Locate the cell with the specified text and output its (x, y) center coordinate. 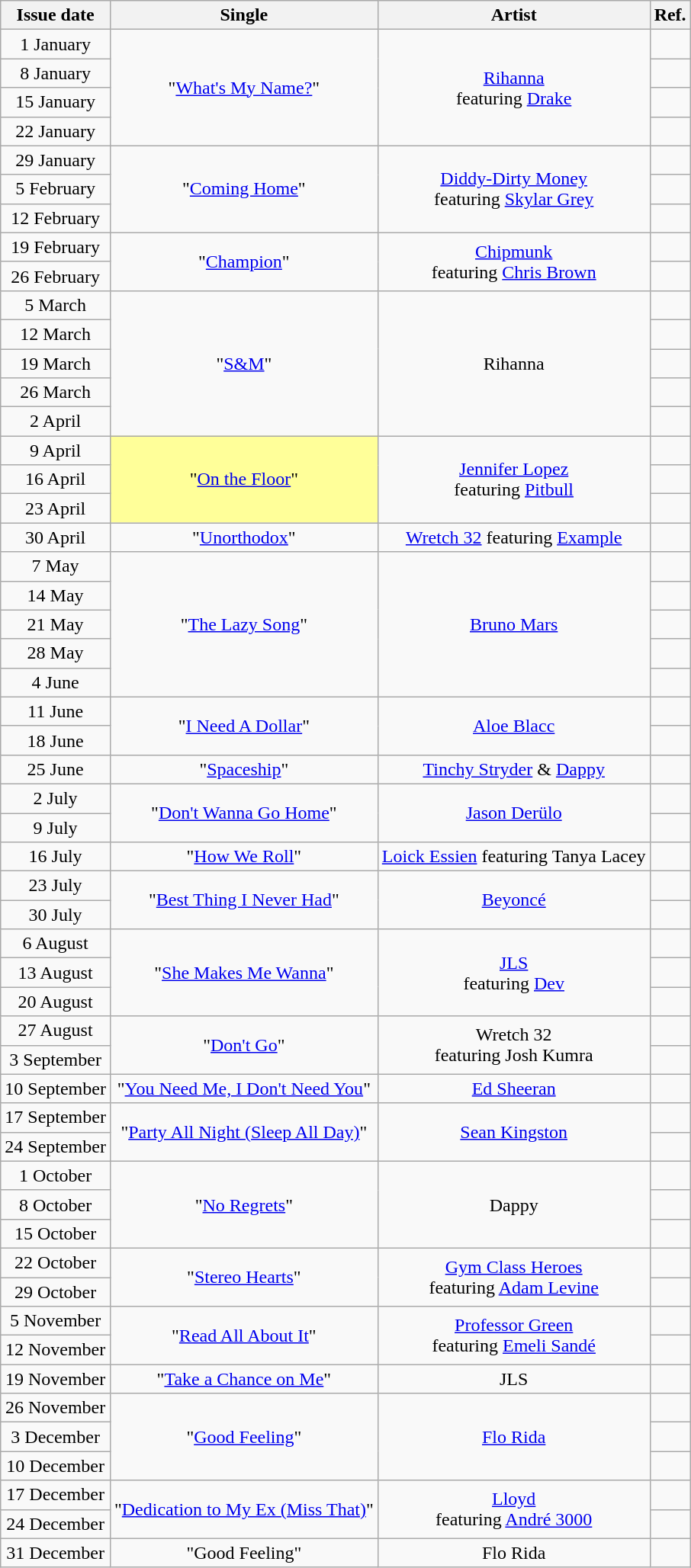
12 February (56, 218)
Sean Kingston (514, 1132)
"Coming Home" (244, 189)
23 April (56, 508)
13 August (56, 973)
12 March (56, 334)
20 August (56, 1002)
"The Lazy Song" (244, 624)
11 June (56, 711)
16 July (56, 857)
17 December (56, 1495)
JLS (514, 1379)
"Spaceship" (244, 769)
6 August (56, 944)
"S&M" (244, 363)
31 December (56, 1553)
"I Need A Dollar" (244, 726)
"She Makes Me Wanna" (244, 973)
JLSfeaturing Dev (514, 973)
Professor Greenfeaturing Emeli Sandé (514, 1336)
"Take a Chance on Me" (244, 1379)
19 November (56, 1379)
Gym Class Heroesfeaturing Adam Levine (514, 1277)
29 October (56, 1292)
22 October (56, 1262)
"On the Floor" (244, 479)
Wretch 32 featuring Example (514, 537)
21 May (56, 624)
23 July (56, 886)
Diddy-Dirty Moneyfeaturing Skylar Grey (514, 189)
24 September (56, 1146)
"Dedication to My Ex (Miss That)" (244, 1509)
24 December (56, 1524)
8 October (56, 1204)
1 January (56, 44)
"Read All About It" (244, 1336)
12 November (56, 1350)
Lloydfeaturing André 3000 (514, 1509)
"No Regrets" (244, 1204)
8 January (56, 73)
Dappy (514, 1204)
Rihannafeaturing Drake (514, 88)
26 February (56, 276)
25 June (56, 769)
"Stereo Hearts" (244, 1277)
5 March (56, 305)
29 January (56, 160)
"Don't Go" (244, 1045)
22 January (56, 131)
Wretch 32featuring Josh Kumra (514, 1045)
Single (244, 15)
18 June (56, 740)
"How We Roll" (244, 857)
"Unorthodox" (244, 537)
"Don't Wanna Go Home" (244, 813)
4 June (56, 682)
"What's My Name?" (244, 88)
Jennifer Lopezfeaturing Pitbull (514, 479)
2 July (56, 798)
"Best Thing I Never Had" (244, 900)
10 December (56, 1466)
Ed Sheeran (514, 1089)
15 January (56, 102)
Tinchy Stryder & Dappy (514, 769)
2 April (56, 422)
Rihanna (514, 363)
17 September (56, 1117)
26 March (56, 393)
19 February (56, 247)
3 December (56, 1437)
Issue date (56, 15)
5 November (56, 1321)
16 April (56, 479)
"Party All Night (Sleep All Day)" (244, 1132)
28 May (56, 653)
27 August (56, 1031)
30 July (56, 915)
10 September (56, 1089)
"Champion" (244, 261)
Aloe Blacc (514, 726)
26 November (56, 1408)
9 July (56, 827)
15 October (56, 1233)
9 April (56, 451)
30 April (56, 537)
7 May (56, 566)
Artist (514, 15)
3 September (56, 1060)
5 February (56, 189)
Ref. (670, 15)
1 October (56, 1175)
Chipmunkfeaturing Chris Brown (514, 261)
Beyoncé (514, 900)
19 March (56, 364)
Loick Essien featuring Tanya Lacey (514, 857)
Jason Derülo (514, 813)
14 May (56, 595)
"You Need Me, I Don't Need You" (244, 1089)
Bruno Mars (514, 624)
